Extract the [X, Y] coordinate from the center of the cell holding the provided text.  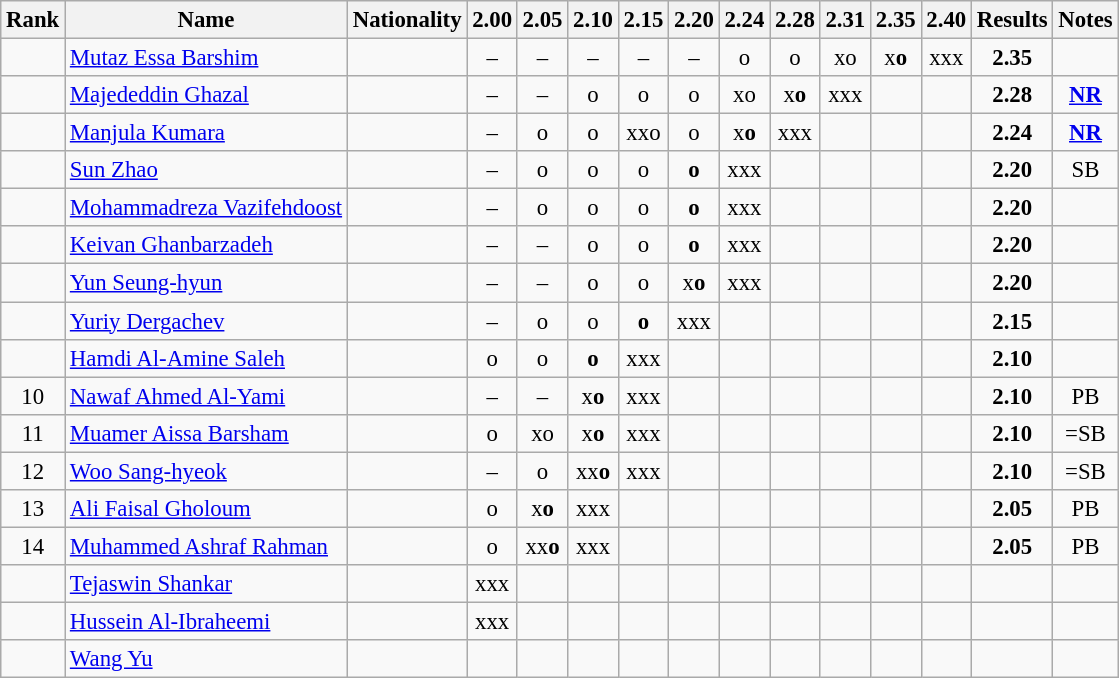
13 [33, 509]
12 [33, 471]
Yuriy Dergachev [206, 321]
Ali Faisal Gholoum [206, 509]
Muamer Aissa Barsham [206, 433]
Manjula Kumara [206, 133]
Yun Seung-hyun [206, 283]
2.40 [946, 20]
Majededdin Ghazal [206, 95]
Mohammadreza Vazifehdoost [206, 208]
2.31 [845, 20]
Mutaz Essa Barshim [206, 58]
Results [1012, 20]
Hussein Al-Ibraheemi [206, 621]
Keivan Ghanbarzadeh [206, 245]
Name [206, 20]
Muhammed Ashraf Rahman [206, 546]
14 [33, 546]
Sun Zhao [206, 170]
Notes [1086, 20]
Nawaf Ahmed Al-Yami [206, 396]
SB [1086, 170]
Woo Sang-hyeok [206, 471]
Wang Yu [206, 659]
Rank [33, 20]
Hamdi Al-Amine Saleh [206, 358]
11 [33, 433]
10 [33, 396]
Tejaswin Shankar [206, 584]
Nationality [406, 20]
2.00 [492, 20]
